Output the (X, Y) coordinate of the center of the cell containing the given text.  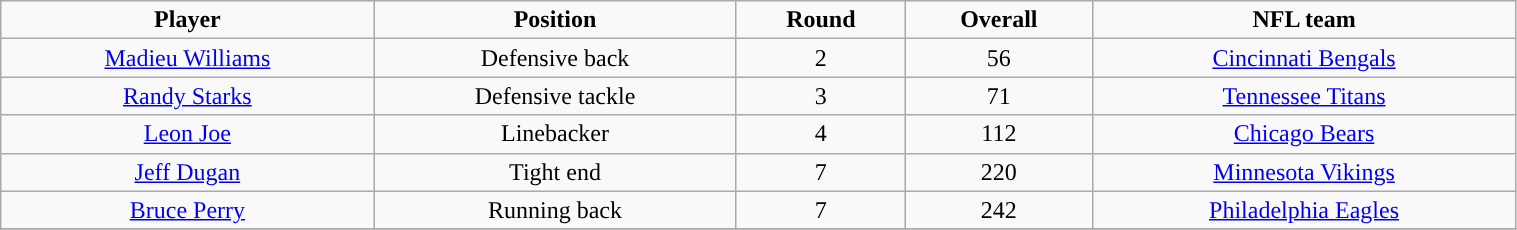
56 (999, 58)
Position (555, 20)
Round (821, 20)
2 (821, 58)
4 (821, 134)
Running back (555, 210)
Philadelphia Eagles (1304, 210)
NFL team (1304, 20)
Jeff Dugan (188, 172)
Defensive tackle (555, 96)
Overall (999, 20)
Linebacker (555, 134)
112 (999, 134)
Cincinnati Bengals (1304, 58)
Tennessee Titans (1304, 96)
3 (821, 96)
Randy Starks (188, 96)
Minnesota Vikings (1304, 172)
Chicago Bears (1304, 134)
71 (999, 96)
242 (999, 210)
Defensive back (555, 58)
Bruce Perry (188, 210)
Leon Joe (188, 134)
Player (188, 20)
Madieu Williams (188, 58)
220 (999, 172)
Tight end (555, 172)
